Pinpoint the cell where the given text exists, returning its [x, y] midpoint coordinate. 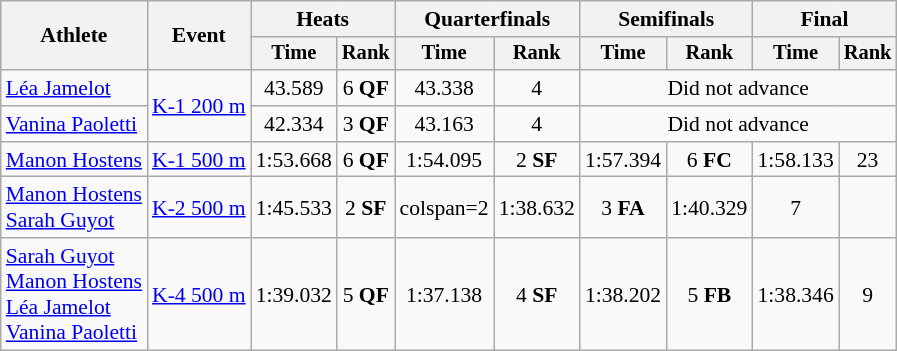
Quarterfinals [488, 19]
colspan=2 [444, 208]
7 [795, 208]
Semifinals [666, 19]
K-1 200 m [199, 106]
Manon Hostens [74, 160]
9 [868, 294]
1:40.329 [709, 208]
1:58.133 [795, 160]
1:38.202 [623, 294]
3 QF [366, 124]
Athlete [74, 36]
1:57.394 [623, 160]
23 [868, 160]
6 FC [709, 160]
1:38.632 [537, 208]
5 QF [366, 294]
1:39.032 [294, 294]
K-4 500 m [199, 294]
42.334 [294, 124]
5 FB [709, 294]
1:53.668 [294, 160]
1:37.138 [444, 294]
1:54.095 [444, 160]
1:45.533 [294, 208]
43.338 [444, 88]
Léa Jamelot [74, 88]
43.163 [444, 124]
3 FA [623, 208]
Sarah GuyotManon HostensLéa JamelotVanina Paoletti [74, 294]
Vanina Paoletti [74, 124]
K-1 500 m [199, 160]
43.589 [294, 88]
4 SF [537, 294]
1:38.346 [795, 294]
Event [199, 36]
Final [824, 19]
K-2 500 m [199, 208]
Heats [323, 19]
Manon HostensSarah Guyot [74, 208]
